Identify which cell holds the provided text, then report its (x, y) central coordinate. 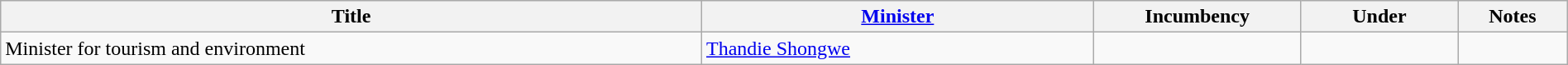
Notes (1513, 17)
Under (1379, 17)
Incumbency (1198, 17)
Minister (898, 17)
Minister for tourism and environment (351, 48)
Title (351, 17)
Thandie Shongwe (898, 48)
